Search for the cell housing the specified text and yield its [x, y] center coordinate. 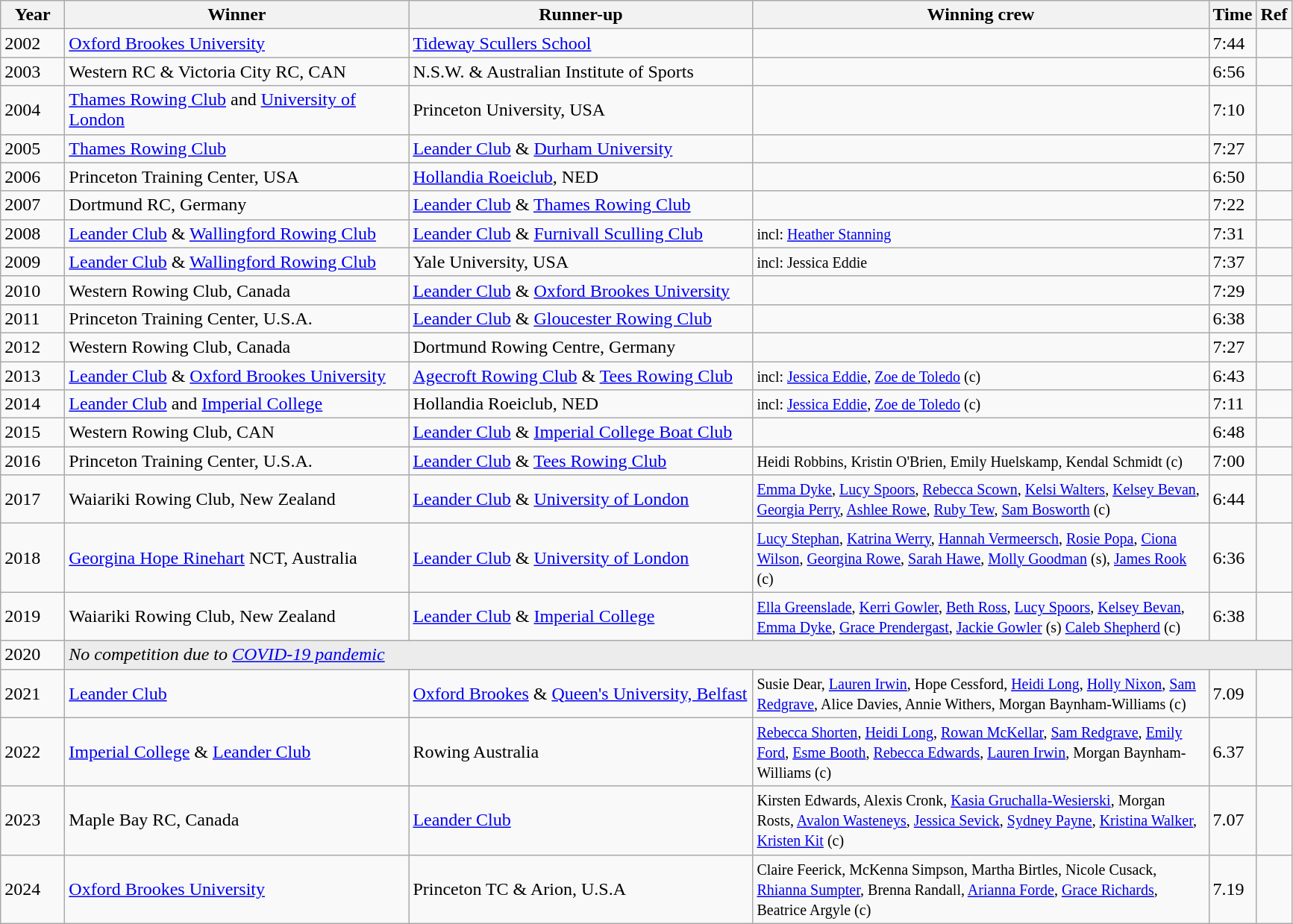
Heidi Robbins, Kristin O'Brien, Emily Huelskamp, Kendal Schmidt (c) [980, 461]
2006 [33, 177]
7.19 [1233, 889]
2016 [33, 461]
6:36 [1233, 558]
2017 [33, 500]
2015 [33, 433]
Ella Greenslade, Kerri Gowler, Beth Ross, Lucy Spoors, Kelsey Bevan, Emma Dyke, Grace Prendergast, Jackie Gowler (s) Caleb Shepherd (c) [980, 616]
Year [33, 15]
Georgina Hope Rinehart NCT, Australia [237, 558]
Leander Club & Thames Rowing Club [580, 205]
2004 [33, 110]
Princeton University, USA [580, 110]
Imperial College & Leander Club [237, 752]
Leander Club and Imperial College [237, 404]
7:29 [1233, 290]
6:56 [1233, 72]
2019 [33, 616]
Time [1233, 15]
2003 [33, 72]
Tideway Scullers School [580, 43]
7.09 [1233, 694]
2021 [33, 694]
Rebecca Shorten, Heidi Long, Rowan McKellar, Sam Redgrave, Emily Ford, Esme Booth, Rebecca Edwards, Lauren Irwin, Morgan Baynham-Williams (c) [980, 752]
2008 [33, 233]
6:43 [1233, 375]
2002 [33, 43]
2009 [33, 262]
7:22 [1233, 205]
Dortmund Rowing Centre, Germany [580, 347]
Ref [1274, 15]
2011 [33, 318]
6:50 [1233, 177]
2022 [33, 752]
Leander Club & Gloucester Rowing Club [580, 318]
2005 [33, 148]
Oxford Brookes & Queen's University, Belfast [580, 694]
7:37 [1233, 262]
Yale University, USA [580, 262]
Princeton TC & Arion, U.S.A [580, 889]
Winner [237, 15]
incl: Jessica Eddie [980, 262]
Leander Club & Imperial College Boat Club [580, 433]
6.37 [1233, 752]
No competition due to COVID-19 pandemic [678, 655]
Dortmund RC, Germany [237, 205]
N.S.W. & Australian Institute of Sports [580, 72]
Princeton Training Center, USA [237, 177]
2018 [33, 558]
Emma Dyke, Lucy Spoors, Rebecca Scown, Kelsi Walters, Kelsey Bevan, Georgia Perry, Ashlee Rowe, Ruby Tew, Sam Bosworth (c) [980, 500]
Leander Club & Imperial College [580, 616]
Susie Dear, Lauren Irwin, Hope Cessford, Heidi Long, Holly Nixon, Sam Redgrave, Alice Davies, Annie Withers, Morgan Baynham-Williams (c) [980, 694]
Agecroft Rowing Club & Tees Rowing Club [580, 375]
7:00 [1233, 461]
2010 [33, 290]
7.07 [1233, 820]
Lucy Stephan, Katrina Werry, Hannah Vermeersch, Rosie Popa, Ciona Wilson, Georgina Rowe, Sarah Hawe, Molly Goodman (s), James Rook (c) [980, 558]
7:10 [1233, 110]
7:11 [1233, 404]
Maple Bay RC, Canada [237, 820]
incl: Heather Stanning [980, 233]
Western Rowing Club, CAN [237, 433]
Claire Feerick, McKenna Simpson, Martha Birtles, Nicole Cusack, Rhianna Sumpter, Brenna Randall, Arianna Forde, Grace Richards, Beatrice Argyle (c) [980, 889]
Thames Rowing Club [237, 148]
2007 [33, 205]
7:31 [1233, 233]
2020 [33, 655]
2024 [33, 889]
2014 [33, 404]
Rowing Australia [580, 752]
Leander Club & Durham University [580, 148]
2012 [33, 347]
Winning crew [980, 15]
Leander Club & Tees Rowing Club [580, 461]
Thames Rowing Club and University of London [237, 110]
6:48 [1233, 433]
7:44 [1233, 43]
Leander Club & Furnivall Sculling Club [580, 233]
Western RC & Victoria City RC, CAN [237, 72]
6:44 [1233, 500]
Runner-up [580, 15]
2023 [33, 820]
2013 [33, 375]
